Identify which cell holds the provided text, then report its (X, Y) central coordinate. 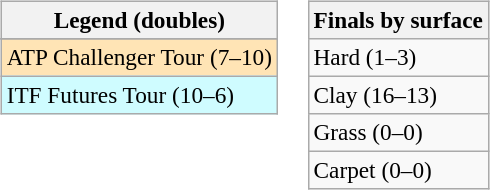
Grass (0–0) (398, 133)
Carpet (0–0) (398, 171)
ITF Futures Tour (10–6) (139, 95)
Hard (1–3) (398, 57)
ATP Challenger Tour (7–10) (139, 57)
Clay (16–13) (398, 95)
Legend (doubles) (139, 20)
Finals by surface (398, 20)
